From the cell containing the given text, extract its center point as [x, y] coordinate. 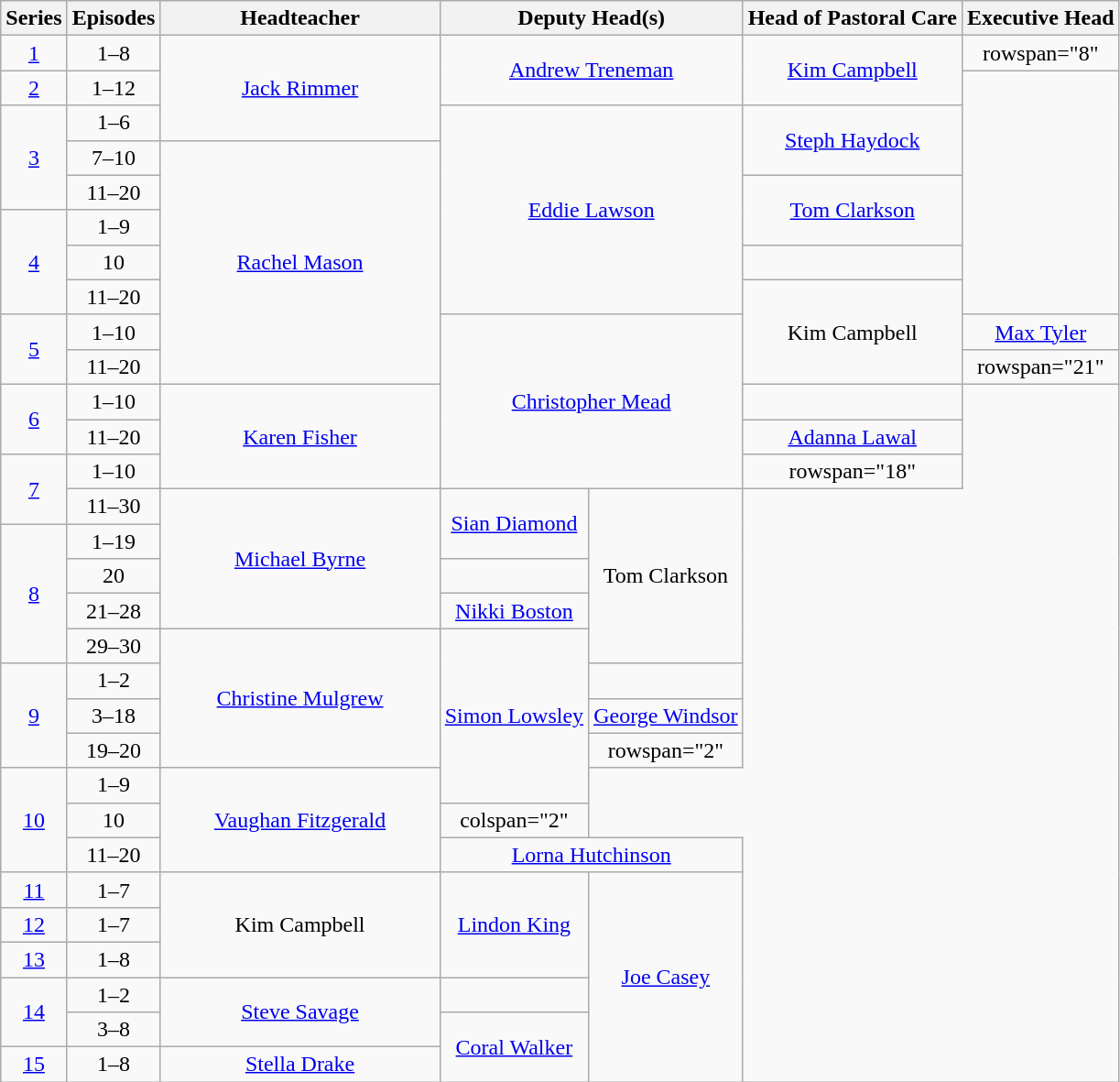
4 [34, 262]
Rachel Mason [300, 262]
Karen Fisher [300, 436]
Max Tyler [1040, 332]
7–10 [114, 158]
29–30 [114, 646]
Christopher Mead [592, 401]
rowspan="8" [1040, 53]
Lindon King [514, 924]
5 [34, 349]
8 [34, 594]
Steph Haydock [852, 140]
1 [34, 53]
Episodes [114, 18]
21–28 [114, 611]
Headteacher [300, 18]
3–8 [114, 1030]
1–12 [114, 88]
15 [34, 1065]
1–19 [114, 541]
rowspan="21" [1040, 366]
6 [34, 419]
Eddie Lawson [592, 210]
Nikki Boston [514, 611]
Steve Savage [300, 1011]
Series [34, 18]
Stella Drake [300, 1065]
3–18 [114, 716]
Joe Casey [667, 977]
rowspan="2" [667, 750]
2 [34, 88]
19–20 [114, 750]
Sian Diamond [514, 524]
Vaughan Fitzgerald [300, 820]
Andrew Treneman [592, 71]
Jack Rimmer [300, 88]
7 [34, 489]
Adanna Lawal [852, 437]
Christine Mulgrew [300, 698]
George Windsor [667, 716]
Executive Head [1040, 18]
Michael Byrne [300, 559]
Lorna Hutchinson [592, 855]
Deputy Head(s) [592, 18]
13 [34, 959]
12 [34, 924]
9 [34, 716]
colspan="2" [514, 820]
1–6 [114, 123]
Head of Pastoral Care [852, 18]
3 [34, 158]
20 [114, 576]
11–30 [114, 507]
rowspan="18" [852, 472]
11 [34, 890]
14 [34, 1011]
Coral Walker [514, 1047]
Simon Lowsley [514, 716]
